Locate the cell with the specified text and output its [X, Y] center coordinate. 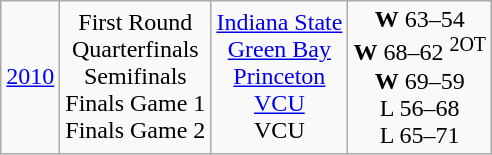
2010 [30, 78]
W 63–54W 68–62 2OTW 69–59L 56–68L 65–71 [420, 78]
First RoundQuarterfinalsSemifinalsFinals Game 1Finals Game 2 [136, 78]
Indiana StateGreen BayPrincetonVCUVCU [280, 78]
